Search for the cell housing the specified text and yield its [X, Y] center coordinate. 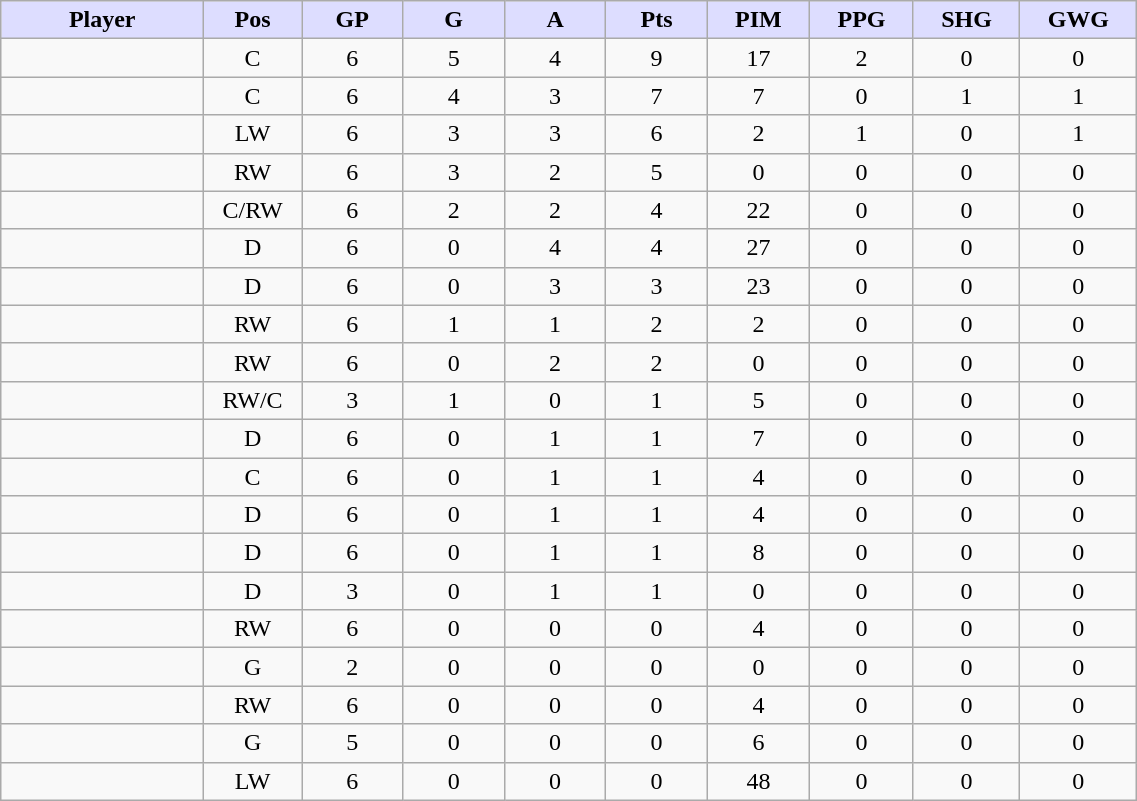
PIM [758, 20]
17 [758, 58]
8 [758, 553]
A [554, 20]
23 [758, 286]
C/RW [253, 210]
27 [758, 248]
RW/C [253, 400]
GP [352, 20]
SHG [966, 20]
PPG [862, 20]
48 [758, 781]
Pts [656, 20]
Player [102, 20]
GWG [1078, 20]
9 [656, 58]
Pos [253, 20]
22 [758, 210]
